Find where the given text appears and provide that cell's center as (x, y) coordinate. 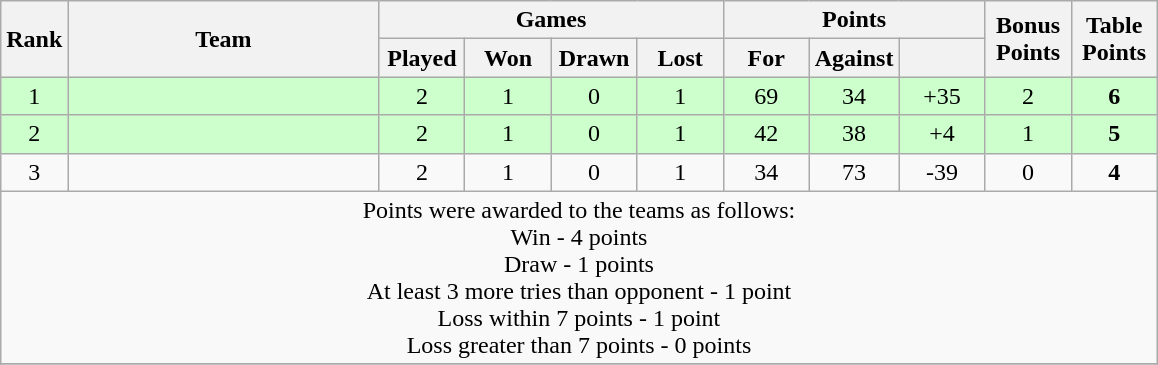
+35 (942, 96)
69 (766, 96)
For (766, 58)
38 (854, 134)
+4 (942, 134)
Points (854, 20)
Lost (680, 58)
Table Points (1114, 39)
Team (224, 39)
Games (551, 20)
Rank (34, 39)
BonusPoints (1028, 39)
Drawn (594, 58)
Against (854, 58)
3 (34, 172)
6 (1114, 96)
42 (766, 134)
4 (1114, 172)
73 (854, 172)
Played (422, 58)
5 (1114, 134)
Won (508, 58)
-39 (942, 172)
